Provide the [x, y] coordinate of the cell's center where the given text is located.  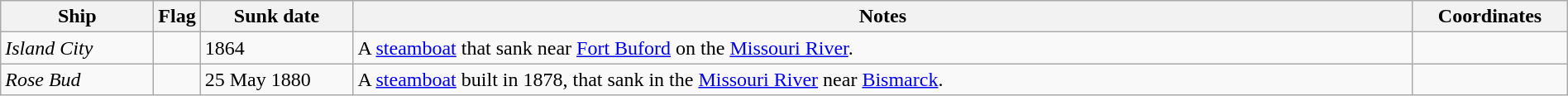
25 May 1880 [276, 79]
Rose Bud [78, 79]
Notes [883, 17]
1864 [276, 48]
Sunk date [276, 17]
Island City [78, 48]
A steamboat built in 1878, that sank in the Missouri River near Bismarck. [883, 79]
Ship [78, 17]
Flag [177, 17]
Coordinates [1490, 17]
A steamboat that sank near Fort Buford on the Missouri River. [883, 48]
